Determine the (x, y) coordinate at the center of the cell enclosing the given text.  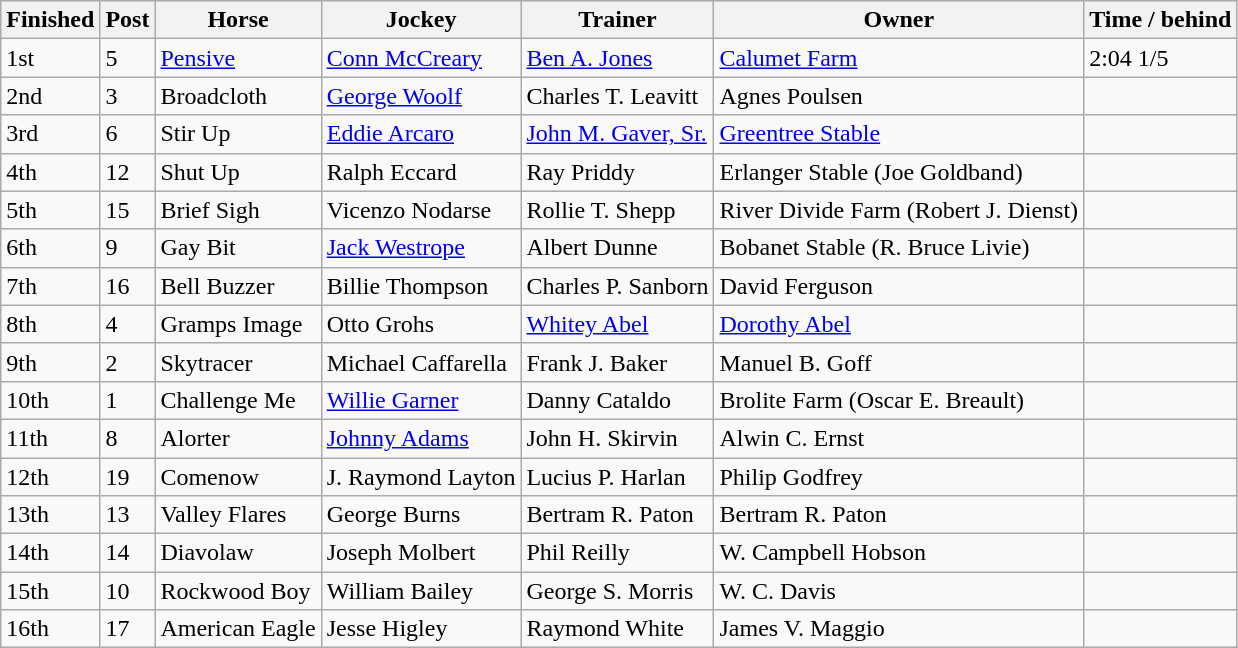
Joseph Molbert (421, 553)
Valley Flares (238, 515)
Greentree Stable (899, 134)
Willie Garner (421, 400)
George Woolf (421, 96)
W. Campbell Hobson (899, 553)
14 (128, 553)
3rd (50, 134)
15th (50, 591)
Charles P. Sanborn (618, 286)
American Eagle (238, 629)
Pensive (238, 58)
George Burns (421, 515)
Challenge Me (238, 400)
Vicenzo Nodarse (421, 210)
Otto Grohs (421, 324)
Ben A. Jones (618, 58)
6 (128, 134)
6th (50, 248)
3 (128, 96)
12th (50, 477)
William Bailey (421, 591)
Owner (899, 20)
2:04 1/5 (1160, 58)
Bell Buzzer (238, 286)
2 (128, 362)
J. Raymond Layton (421, 477)
1st (50, 58)
Billie Thompson (421, 286)
5 (128, 58)
Whitey Abel (618, 324)
Rollie T. Shepp (618, 210)
16 (128, 286)
11th (50, 438)
Brolite Farm (Oscar E. Breault) (899, 400)
Dorothy Abel (899, 324)
Post (128, 20)
Raymond White (618, 629)
Horse (238, 20)
17 (128, 629)
Alorter (238, 438)
Gramps Image (238, 324)
Skytracer (238, 362)
Gay Bit (238, 248)
W. C. Davis (899, 591)
James V. Maggio (899, 629)
5th (50, 210)
2nd (50, 96)
Jesse Higley (421, 629)
David Ferguson (899, 286)
Philip Godfrey (899, 477)
13th (50, 515)
Alwin C. Ernst (899, 438)
Broadcloth (238, 96)
8 (128, 438)
Phil Reilly (618, 553)
Time / behind (1160, 20)
4 (128, 324)
Jockey (421, 20)
Danny Cataldo (618, 400)
7th (50, 286)
Conn McCreary (421, 58)
9 (128, 248)
John H. Skirvin (618, 438)
9th (50, 362)
George S. Morris (618, 591)
Shut Up (238, 172)
Diavolaw (238, 553)
12 (128, 172)
Ralph Eccard (421, 172)
Lucius P. Harlan (618, 477)
19 (128, 477)
Albert Dunne (618, 248)
Comenow (238, 477)
Manuel B. Goff (899, 362)
Rockwood Boy (238, 591)
16th (50, 629)
Eddie Arcaro (421, 134)
Jack Westrope (421, 248)
10th (50, 400)
Johnny Adams (421, 438)
River Divide Farm (Robert J. Dienst) (899, 210)
15 (128, 210)
4th (50, 172)
Charles T. Leavitt (618, 96)
Brief Sigh (238, 210)
Michael Caffarella (421, 362)
Stir Up (238, 134)
Frank J. Baker (618, 362)
Bobanet Stable (R. Bruce Livie) (899, 248)
14th (50, 553)
8th (50, 324)
Erlanger Stable (Joe Goldband) (899, 172)
Calumet Farm (899, 58)
Finished (50, 20)
1 (128, 400)
13 (128, 515)
Trainer (618, 20)
John M. Gaver, Sr. (618, 134)
Agnes Poulsen (899, 96)
10 (128, 591)
Ray Priddy (618, 172)
